Return (X, Y) of the center of cell containing provided text 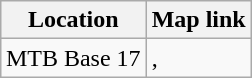
, (198, 58)
Map link (198, 20)
MTB Base 17 (73, 58)
Location (73, 20)
